Return (x, y) of the center of cell containing provided text 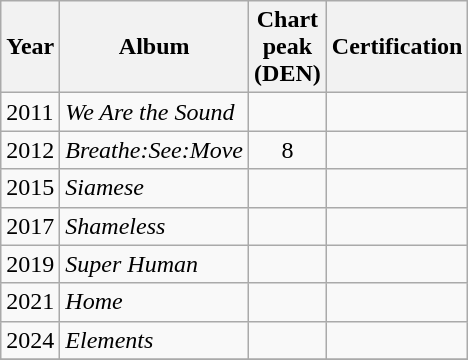
2024 (30, 340)
Elements (154, 340)
Home (154, 302)
2019 (30, 264)
Super Human (154, 264)
2012 (30, 150)
Breathe:See:Move (154, 150)
2017 (30, 226)
Certification (397, 47)
2015 (30, 188)
Shameless (154, 226)
8 (288, 150)
Year (30, 47)
Chart peak(DEN) (288, 47)
Album (154, 47)
2021 (30, 302)
2011 (30, 112)
We Are the Sound (154, 112)
Siamese (154, 188)
